Pinpoint the cell where the given text exists, returning its (X, Y) midpoint coordinate. 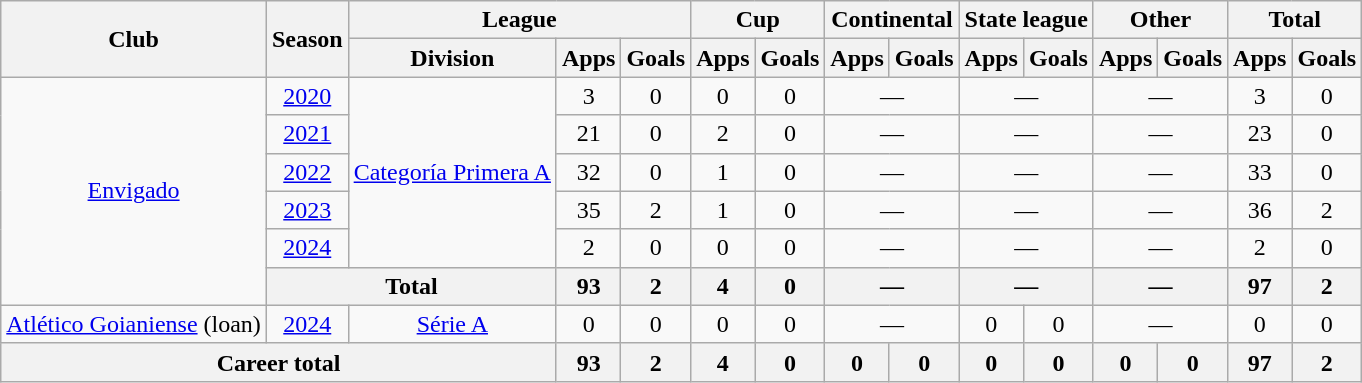
Categoría Primera A (452, 172)
Club (134, 39)
2022 (307, 172)
State league (1026, 20)
Atlético Goianiense (loan) (134, 324)
Career total (279, 362)
23 (1260, 134)
21 (588, 134)
33 (1260, 172)
2023 (307, 210)
Division (452, 58)
Other (1160, 20)
Continental (892, 20)
2021 (307, 134)
35 (588, 210)
36 (1260, 210)
32 (588, 172)
Envigado (134, 191)
2020 (307, 96)
League (520, 20)
Cup (758, 20)
Série A (452, 324)
Season (307, 39)
